Provide the (X, Y) coordinate of the cell's center where the given text is located.  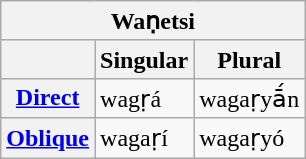
wagaṛyó (250, 138)
Plural (250, 59)
Waṇetsi (153, 21)
wagaṛí (144, 138)
Oblique (48, 138)
wagṛá (144, 98)
Singular (144, 59)
Direct (48, 98)
wagaṛyā́n (250, 98)
